Provide the [x, y] coordinate of the cell's center where the given text is located.  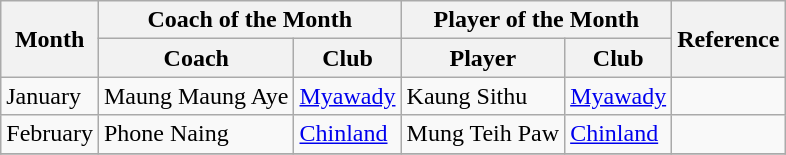
Mung Teih Paw [483, 134]
Phone Naing [196, 134]
Month [50, 39]
Coach [196, 58]
February [50, 134]
Coach of the Month [250, 20]
Player [483, 58]
Reference [728, 39]
Player of the Month [536, 20]
Kaung Sithu [483, 96]
Maung Maung Aye [196, 96]
January [50, 96]
